Return the [X, Y] coordinate for the center point of the cell that contains the specified text.  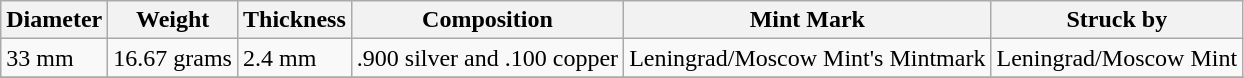
2.4 mm [294, 58]
Mint Mark [808, 20]
16.67 grams [173, 58]
33 mm [54, 58]
.900 silver and .100 copper [487, 58]
Weight [173, 20]
Leningrad/Moscow Mint [1117, 58]
Leningrad/Moscow Mint's Mintmark [808, 58]
Diameter [54, 20]
Composition [487, 20]
Struck by [1117, 20]
Thickness [294, 20]
